From the cell containing the given text, extract its center point as [X, Y] coordinate. 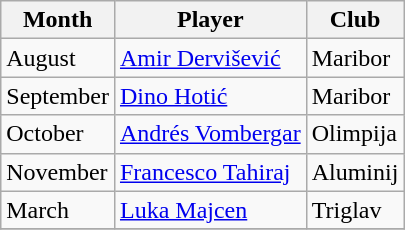
Triglav [355, 210]
Olimpija [355, 134]
October [58, 134]
Amir Dervišević [210, 58]
March [58, 210]
Month [58, 20]
Luka Majcen [210, 210]
Player [210, 20]
Dino Hotić [210, 96]
August [58, 58]
Club [355, 20]
Andrés Vombergar [210, 134]
Francesco Tahiraj [210, 172]
November [58, 172]
September [58, 96]
Aluminij [355, 172]
